Scan for the cell matching the given text and deliver its [x, y] coordinate at center. 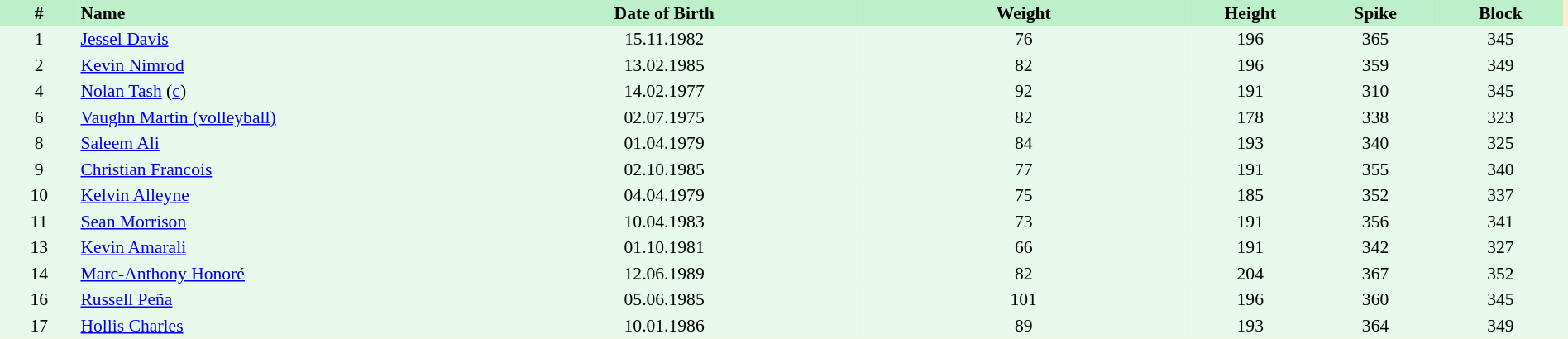
Saleem Ali [273, 144]
Kevin Amarali [273, 248]
Jessel Davis [273, 40]
Sean Morrison [273, 222]
04.04.1979 [664, 195]
2 [39, 65]
73 [1024, 222]
89 [1024, 326]
Kevin Nimrod [273, 65]
367 [1374, 274]
# [39, 13]
185 [1250, 195]
92 [1024, 91]
13 [39, 248]
11 [39, 222]
8 [39, 144]
Russell Peña [273, 299]
Height [1250, 13]
77 [1024, 169]
6 [39, 117]
338 [1374, 117]
66 [1024, 248]
10.01.1986 [664, 326]
9 [39, 169]
359 [1374, 65]
Name [273, 13]
Block [1500, 13]
Kelvin Alleyne [273, 195]
Hollis Charles [273, 326]
Spike [1374, 13]
337 [1500, 195]
05.06.1985 [664, 299]
325 [1500, 144]
13.02.1985 [664, 65]
360 [1374, 299]
02.10.1985 [664, 169]
323 [1500, 117]
Weight [1024, 13]
Marc-Anthony Honoré [273, 274]
178 [1250, 117]
14 [39, 274]
Nolan Tash (c) [273, 91]
10 [39, 195]
10.04.1983 [664, 222]
14.02.1977 [664, 91]
Date of Birth [664, 13]
17 [39, 326]
365 [1374, 40]
342 [1374, 248]
364 [1374, 326]
355 [1374, 169]
Christian Francois [273, 169]
01.10.1981 [664, 248]
76 [1024, 40]
356 [1374, 222]
Vaughn Martin (volleyball) [273, 117]
341 [1500, 222]
4 [39, 91]
1 [39, 40]
84 [1024, 144]
327 [1500, 248]
02.07.1975 [664, 117]
12.06.1989 [664, 274]
16 [39, 299]
15.11.1982 [664, 40]
204 [1250, 274]
75 [1024, 195]
101 [1024, 299]
01.04.1979 [664, 144]
310 [1374, 91]
